For the text-containing cell, return its midpoint in [X, Y] coordinate format. 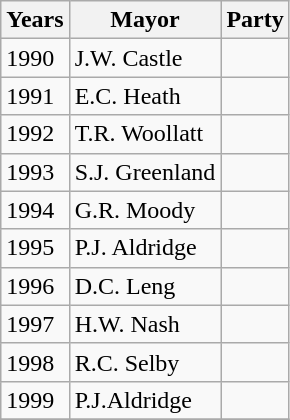
J.W. Castle [145, 58]
1999 [35, 400]
S.J. Greenland [145, 172]
D.C. Leng [145, 286]
T.R. Woollatt [145, 134]
G.R. Moody [145, 210]
Party [255, 20]
1996 [35, 286]
1998 [35, 362]
1994 [35, 210]
H.W. Nash [145, 324]
1992 [35, 134]
1993 [35, 172]
1991 [35, 96]
P.J.Aldridge [145, 400]
R.C. Selby [145, 362]
Mayor [145, 20]
P.J. Aldridge [145, 248]
1997 [35, 324]
1990 [35, 58]
E.C. Heath [145, 96]
Years [35, 20]
1995 [35, 248]
